Identify which cell holds the provided text, then report its [x, y] central coordinate. 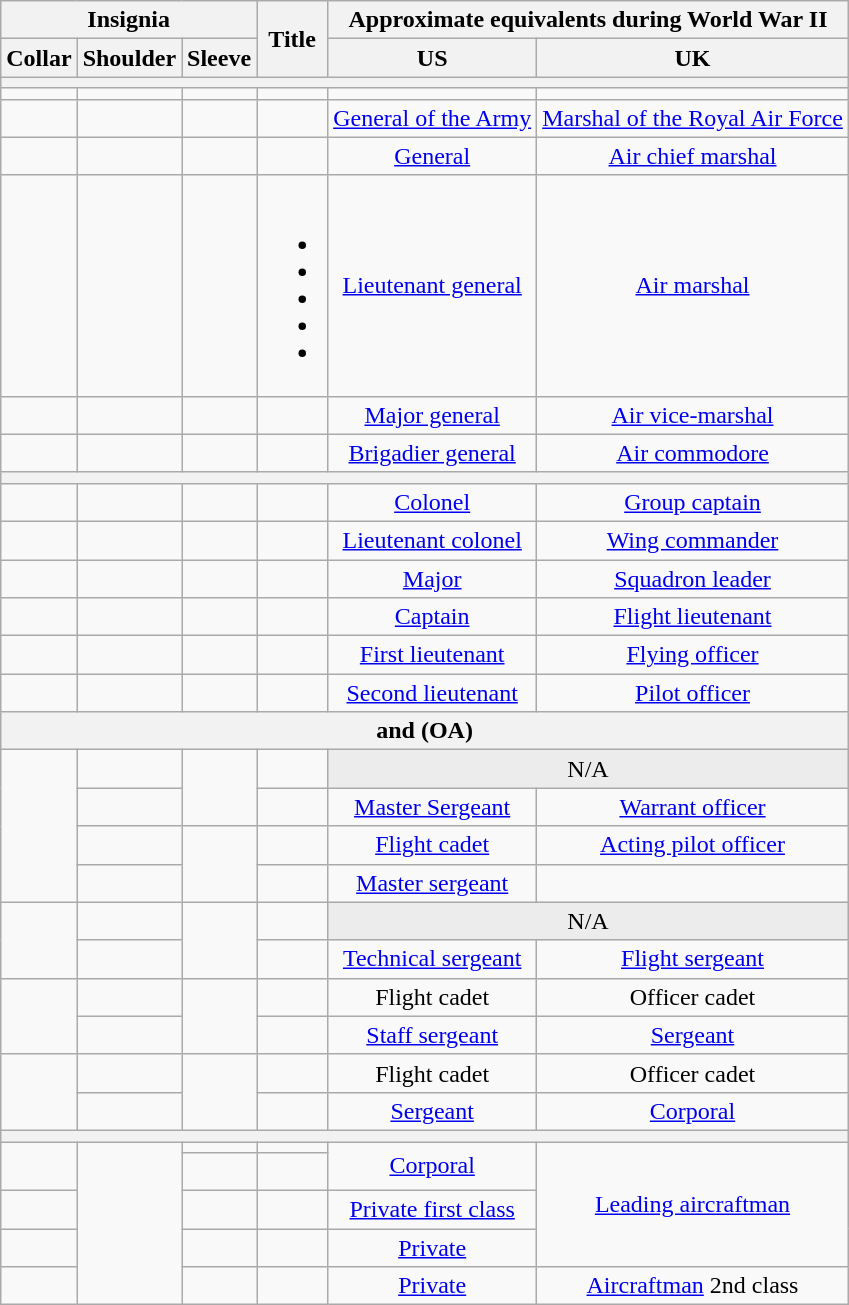
UK [693, 58]
Collar [39, 58]
Aircraftman 2nd class [693, 1286]
Air marshal [693, 286]
Staff sergeant [432, 1035]
Pilot officer [693, 693]
and (OA) [425, 731]
Flight sergeant [693, 959]
Technical sergeant [432, 959]
Insignia [129, 20]
Flight lieutenant [693, 617]
First lieutenant [432, 655]
Title [292, 39]
US [432, 58]
Colonel [432, 502]
Air chief marshal [693, 156]
Second lieutenant [432, 693]
Private first class [432, 1210]
Master Sergeant [432, 807]
Marshal of the Royal Air Force [693, 118]
Leading aircraftman [693, 1204]
Master sergeant [432, 883]
Group captain [693, 502]
Major general [432, 415]
Flying officer [693, 655]
General [432, 156]
Major [432, 579]
Captain [432, 617]
Lieutenant colonel [432, 540]
Air commodore [693, 453]
Air vice-marshal [693, 415]
Brigadier general [432, 453]
General of the Army [432, 118]
Warrant officer [693, 807]
Approximate equivalents during World War II [588, 20]
Shoulder [129, 58]
Acting pilot officer [693, 845]
Squadron leader [693, 579]
Wing commander [693, 540]
Sleeve [220, 58]
Lieutenant general [432, 286]
